Return [X, Y] of the center of cell containing provided text 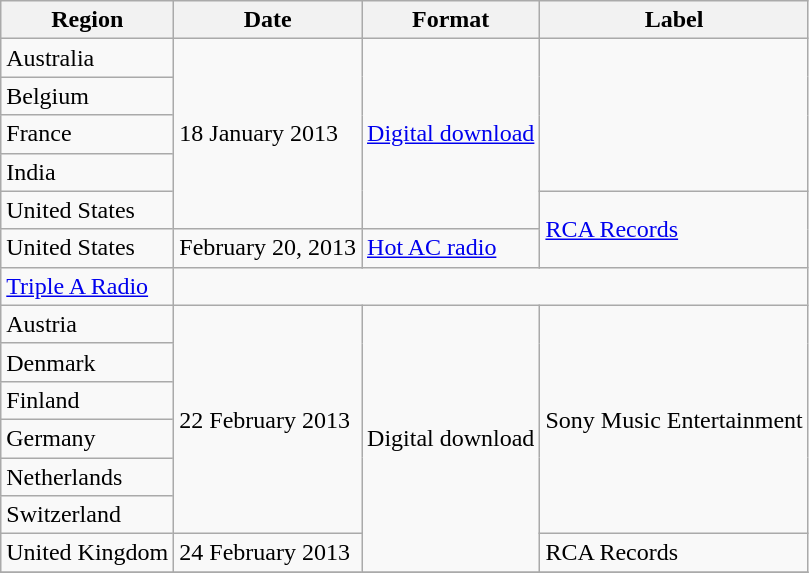
Sony Music Entertainment [674, 419]
Triple A Radio [88, 286]
February 20, 2013 [268, 248]
Switzerland [88, 515]
United Kingdom [88, 553]
Finland [88, 400]
Format [451, 20]
Denmark [88, 362]
Label [674, 20]
Austria [88, 324]
France [88, 134]
Belgium [88, 96]
24 February 2013 [268, 553]
18 January 2013 [268, 134]
Germany [88, 438]
Region [88, 20]
Australia [88, 58]
Hot AC radio [451, 248]
22 February 2013 [268, 419]
Netherlands [88, 477]
India [88, 172]
Date [268, 20]
